Pinpoint the cell where the given text exists, returning its [x, y] midpoint coordinate. 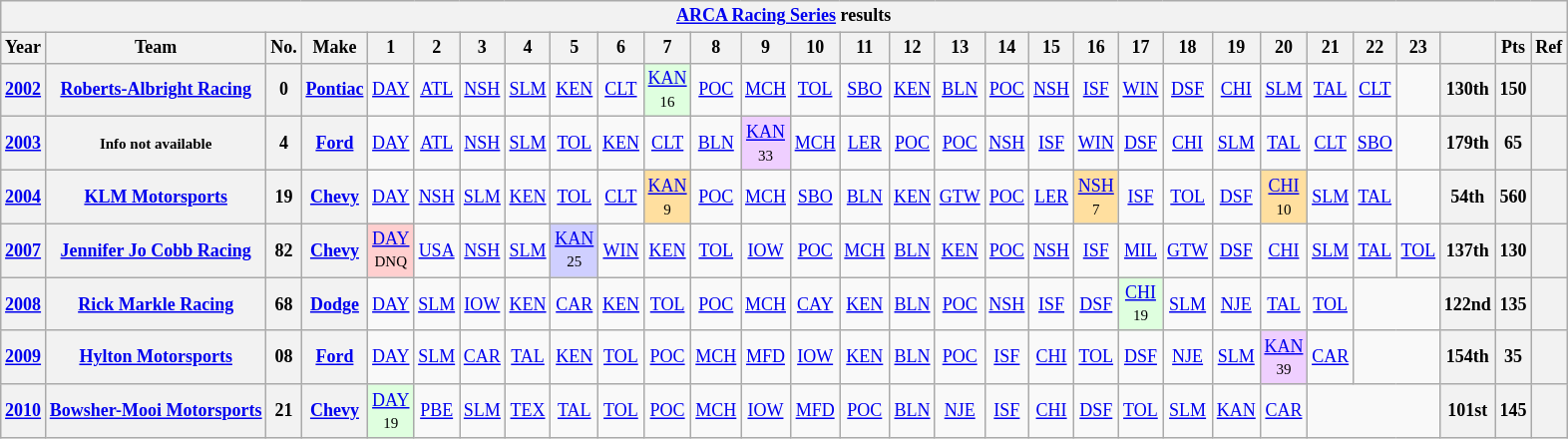
CHI19 [1141, 304]
18 [1188, 48]
Make [335, 48]
150 [1513, 90]
15 [1051, 48]
2009 [24, 357]
3 [482, 48]
154th [1468, 357]
KAN9 [667, 197]
Rick Markle Racing [156, 304]
PBE [437, 411]
KAN [1236, 411]
Ref [1549, 48]
Hylton Motorsports [156, 357]
130 [1513, 250]
DAY19 [391, 411]
2004 [24, 197]
65 [1513, 144]
08 [283, 357]
20 [1284, 48]
2008 [24, 304]
122nd [1468, 304]
5 [575, 48]
KLM Motorsports [156, 197]
Roberts-Albright Racing [156, 90]
NSH7 [1095, 197]
9 [766, 48]
12 [913, 48]
135 [1513, 304]
17 [1141, 48]
USA [437, 250]
82 [283, 250]
22 [1374, 48]
13 [960, 48]
Info not available [156, 144]
ARCA Racing Series results [784, 16]
145 [1513, 411]
101st [1468, 411]
6 [621, 48]
Year [24, 48]
KAN25 [575, 250]
2 [437, 48]
560 [1513, 197]
14 [1007, 48]
7 [667, 48]
CAY [815, 304]
137th [1468, 250]
TEX [528, 411]
2007 [24, 250]
KAN33 [766, 144]
54th [1468, 197]
MIL [1141, 250]
68 [283, 304]
179th [1468, 144]
16 [1095, 48]
2003 [24, 144]
Jennifer Jo Cobb Racing [156, 250]
2010 [24, 411]
23 [1418, 48]
Pontiac [335, 90]
0 [283, 90]
Dodge [335, 304]
Team [156, 48]
DAYDNQ [391, 250]
8 [716, 48]
KAN16 [667, 90]
10 [815, 48]
130th [1468, 90]
No. [283, 48]
KAN39 [1284, 357]
Bowsher-Mooi Motorsports [156, 411]
CHI10 [1284, 197]
11 [865, 48]
35 [1513, 357]
Pts [1513, 48]
1 [391, 48]
2002 [24, 90]
